Determine the [x, y] coordinate at the center of the cell enclosing the given text.  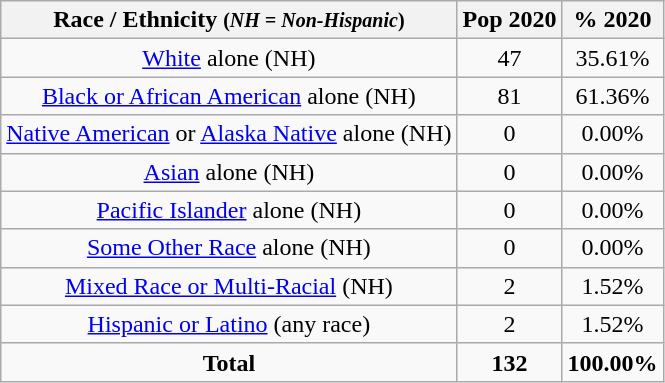
Total [229, 362]
35.61% [612, 58]
100.00% [612, 362]
61.36% [612, 96]
Native American or Alaska Native alone (NH) [229, 134]
Pacific Islander alone (NH) [229, 210]
132 [510, 362]
Some Other Race alone (NH) [229, 248]
47 [510, 58]
Hispanic or Latino (any race) [229, 324]
Black or African American alone (NH) [229, 96]
White alone (NH) [229, 58]
81 [510, 96]
% 2020 [612, 20]
Asian alone (NH) [229, 172]
Pop 2020 [510, 20]
Race / Ethnicity (NH = Non-Hispanic) [229, 20]
Mixed Race or Multi-Racial (NH) [229, 286]
